Identify which cell holds the provided text, then report its (X, Y) central coordinate. 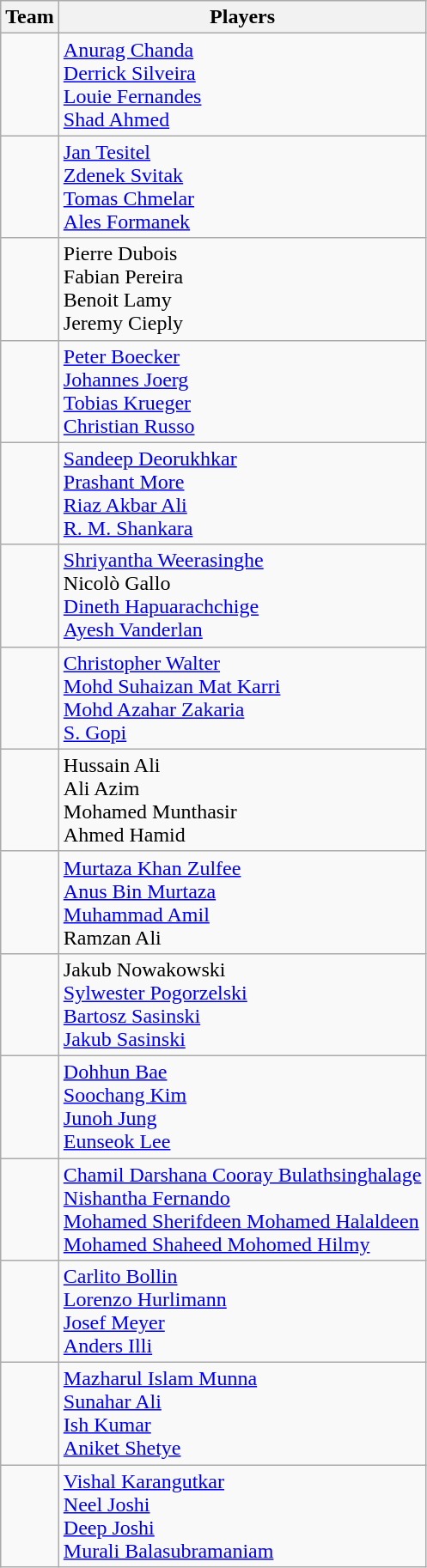
Jan TesitelZdenek SvitakTomas ChmelarAles Formanek (242, 187)
Vishal KarangutkarNeel JoshiDeep JoshiMurali Balasubramaniam (242, 1516)
Christopher WalterMohd Suhaizan Mat KarriMohd Azahar ZakariaS. Gopi (242, 697)
Anurag ChandaDerrick SilveiraLouie FernandesShad Ahmed (242, 84)
Sandeep DeorukhkarPrashant MoreRiaz Akbar AliR. M. Shankara (242, 493)
Team (30, 17)
Hussain AliAli AzimMohamed MunthasirAhmed Hamid (242, 800)
Dohhun BaeSoochang KimJunoh JungEunseok Lee (242, 1106)
Shriyantha WeerasingheNicolò GalloDineth HapuarachchigeAyesh Vanderlan (242, 596)
Chamil Darshana Cooray BulathsinghalageNishantha FernandoMohamed Sherifdeen Mohamed HalaldeenMohamed Shaheed Mohomed Hilmy (242, 1209)
Mazharul Islam MunnaSunahar AliIsh KumarAniket Shetye (242, 1413)
Carlito BollinLorenzo HurlimannJosef MeyerAnders Illi (242, 1312)
Murtaza Khan ZulfeeAnus Bin MurtazaMuhammad AmilRamzan Ali (242, 902)
Jakub NowakowskiSylwester PogorzelskiBartosz SasinskiJakub Sasinski (242, 1005)
Peter BoeckerJohannes JoergTobias KruegerChristian Russo (242, 392)
Pierre DuboisFabian PereiraBenoit LamyJeremy Cieply (242, 289)
Players (242, 17)
